Extract the [x, y] coordinate from the center of the cell holding the provided text.  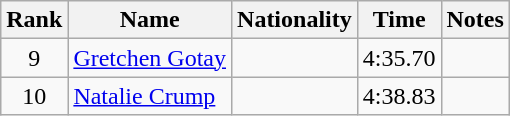
Time [399, 20]
Nationality [295, 20]
Notes [475, 20]
9 [34, 58]
4:35.70 [399, 58]
Gretchen Gotay [150, 58]
Rank [34, 20]
Name [150, 20]
10 [34, 96]
4:38.83 [399, 96]
Natalie Crump [150, 96]
